Output the [x, y] coordinate of the center of the cell containing the given text.  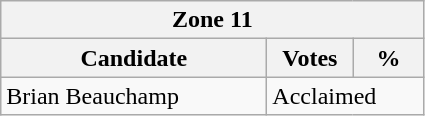
Brian Beauchamp [134, 96]
% [388, 58]
Zone 11 [212, 20]
Acclaimed [346, 96]
Candidate [134, 58]
Votes [310, 58]
